Scan for the cell matching the given text and deliver its [X, Y] coordinate at center. 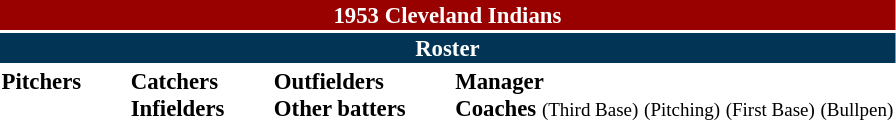
1953 Cleveland Indians [448, 15]
Roster [448, 48]
